Provide the [x, y] coordinate of the cell's center where the given text is located.  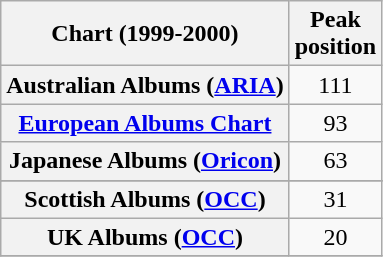
Australian Albums (ARIA) [145, 85]
111 [335, 85]
31 [335, 199]
Japanese Albums (Oricon) [145, 161]
20 [335, 237]
UK Albums (OCC) [145, 237]
European Albums Chart [145, 123]
93 [335, 123]
Peakposition [335, 34]
63 [335, 161]
Scottish Albums (OCC) [145, 199]
Chart (1999-2000) [145, 34]
